Extract the [x, y] coordinate from the center of the cell holding the provided text.  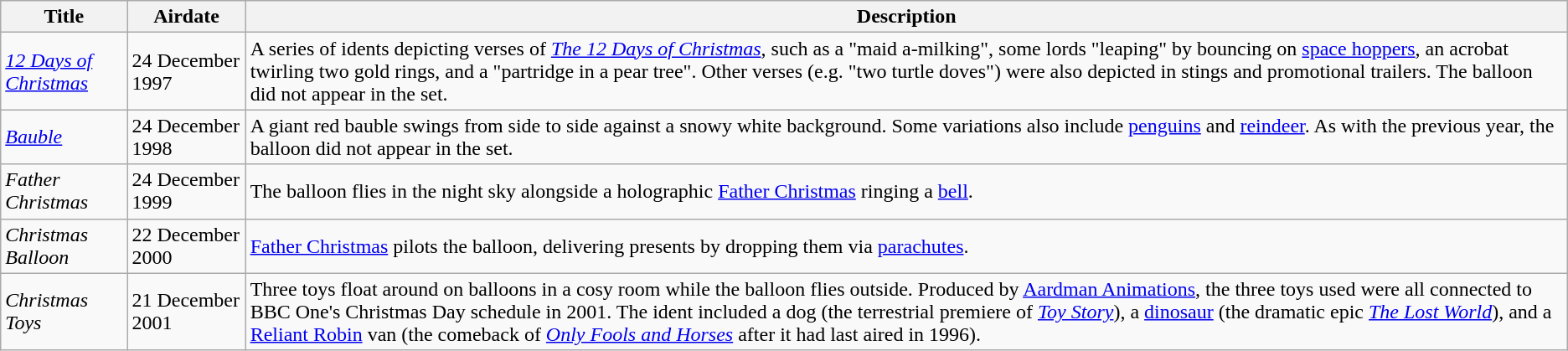
Bauble [64, 137]
22 December 2000 [186, 246]
Christmas Balloon [64, 246]
Father Christmas pilots the balloon, delivering presents by dropping them via parachutes. [906, 246]
Title [64, 17]
The balloon flies in the night sky alongside a holographic Father Christmas ringing a bell. [906, 191]
Description [906, 17]
24 December 1997 [186, 71]
Airdate [186, 17]
21 December 2001 [186, 312]
Father Christmas [64, 191]
Christmas Toys [64, 312]
12 Days of Christmas [64, 71]
24 December 1998 [186, 137]
24 December 1999 [186, 191]
